Detect which cell encompasses the target text, then output its (x, y) center coordinate. 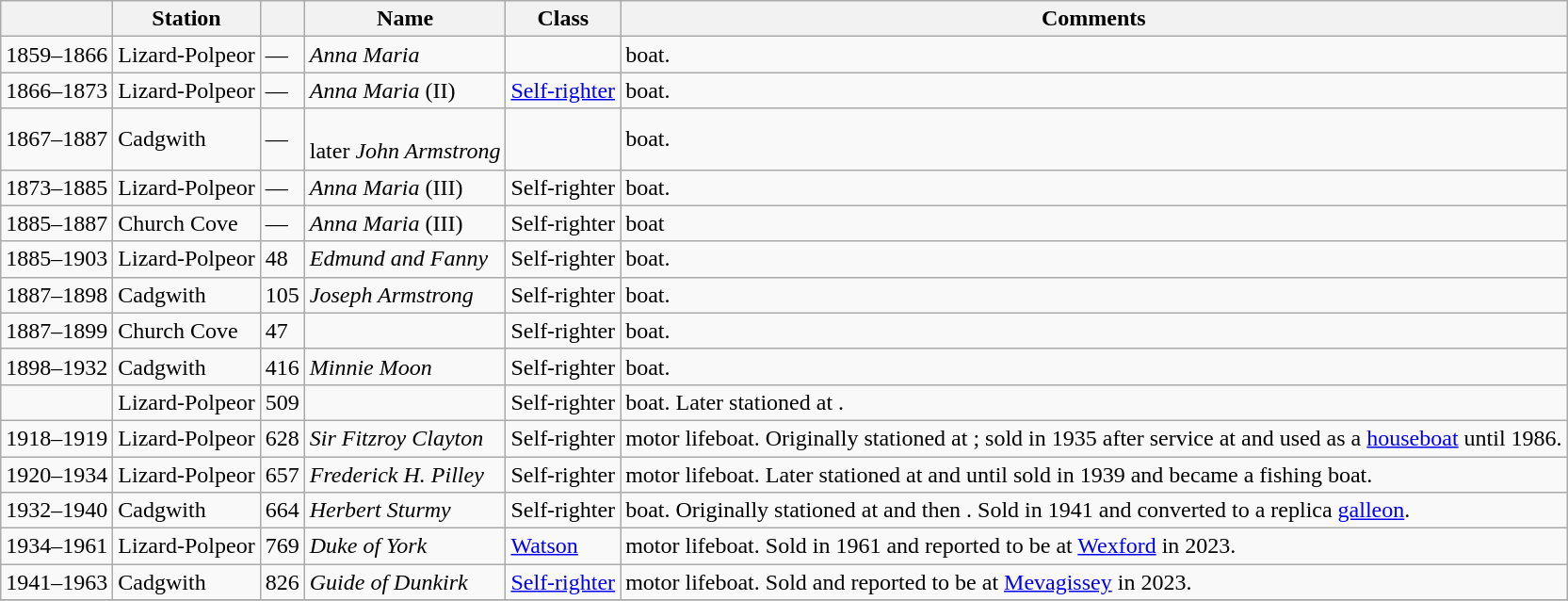
Herbert Sturmy (405, 511)
1934–1961 (57, 546)
1920–1934 (57, 474)
Anna Maria (II) (405, 90)
48 (283, 259)
1932–1940 (57, 511)
769 (283, 546)
Anna Maria (405, 55)
Joseph Armstrong (405, 295)
1885–1887 (57, 223)
Duke of York (405, 546)
boat. Originally stationed at and then . Sold in 1941 and converted to a replica galleon. (1094, 511)
boat. Later stationed at . (1094, 402)
1867–1887 (57, 139)
Watson (563, 546)
motor lifeboat. Later stationed at and until sold in 1939 and became a fishing boat. (1094, 474)
Edmund and Fanny (405, 259)
1898–1932 (57, 366)
Minnie Moon (405, 366)
1887–1899 (57, 331)
1887–1898 (57, 295)
47 (283, 331)
664 (283, 511)
Class (563, 19)
boat (1094, 223)
Guide of Dunkirk (405, 582)
1885–1903 (57, 259)
1941–1963 (57, 582)
Frederick H. Pilley (405, 474)
628 (283, 438)
105 (283, 295)
1866–1873 (57, 90)
motor lifeboat. Originally stationed at ; sold in 1935 after service at and used as a houseboat until 1986. (1094, 438)
1873–1885 (57, 187)
416 (283, 366)
Name (405, 19)
later John Armstrong (405, 139)
Sir Fitzroy Clayton (405, 438)
Station (186, 19)
motor lifeboat. Sold and reported to be at Mevagissey in 2023. (1094, 582)
657 (283, 474)
Comments (1094, 19)
509 (283, 402)
1859–1866 (57, 55)
826 (283, 582)
1918–1919 (57, 438)
motor lifeboat. Sold in 1961 and reported to be at Wexford in 2023. (1094, 546)
